Search for the cell housing the specified text and yield its (X, Y) center coordinate. 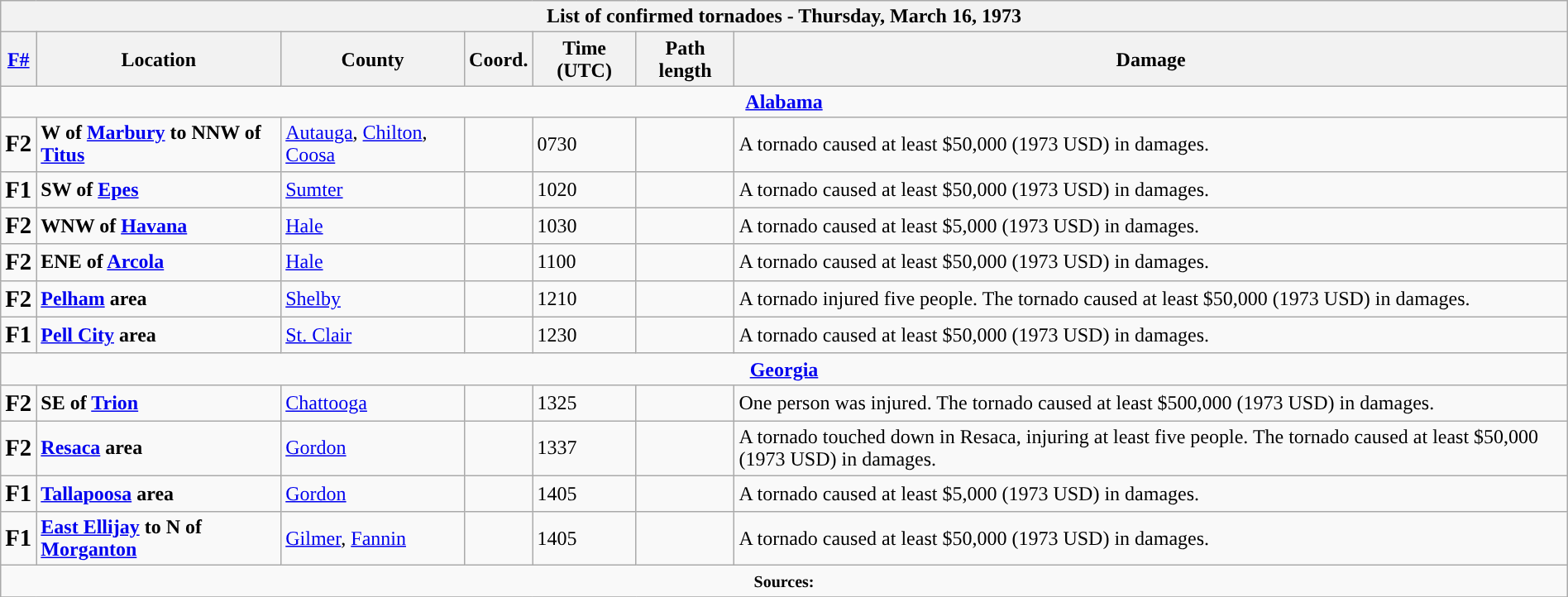
ENE of Arcola (159, 262)
1325 (584, 403)
Damage (1151, 60)
1230 (584, 335)
County (373, 60)
East Ellijay to N of Morganton (159, 539)
One person was injured. The tornado caused at least $500,000 (1973 USD) in damages. (1151, 403)
Tallapoosa area (159, 493)
Sumter (373, 189)
Alabama (784, 102)
Coord. (499, 60)
A tornado injured five people. The tornado caused at least $50,000 (1973 USD) in damages. (1151, 298)
Path length (685, 60)
List of confirmed tornadoes - Thursday, March 16, 1973 (784, 17)
Pell City area (159, 335)
Autauga, Chilton, Coosa (373, 144)
WNW of Havana (159, 226)
1210 (584, 298)
A tornado touched down in Resaca, injuring at least five people. The tornado caused at least $50,000 (1973 USD) in damages. (1151, 448)
Chattooga (373, 403)
St. Clair (373, 335)
1020 (584, 189)
Location (159, 60)
1030 (584, 226)
1337 (584, 448)
Pelham area (159, 298)
SW of Epes (159, 189)
Sources: (784, 581)
0730 (584, 144)
SE of Trion (159, 403)
Gilmer, Fannin (373, 539)
Time (UTC) (584, 60)
Resaca area (159, 448)
Shelby (373, 298)
Georgia (784, 369)
1100 (584, 262)
W of Marbury to NNW of Titus (159, 144)
F# (18, 60)
